Capture the cell that displays the provided text and extract its [x, y] central coordinate. 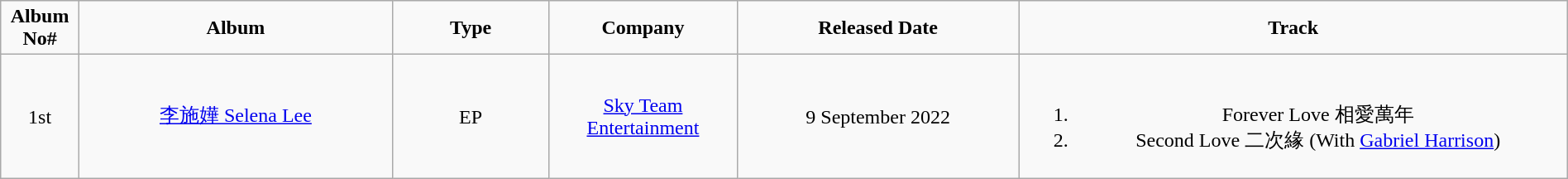
Album [235, 28]
9 September 2022 [878, 116]
李施嬅 Selena Lee [235, 116]
Released Date [878, 28]
EP [470, 116]
Track [1293, 28]
Forever Love 相愛萬年Second Love 二次緣 (With Gabriel Harrison) [1293, 116]
Album No# [40, 28]
Sky Team Entertainment [643, 116]
Type [470, 28]
Company [643, 28]
1st [40, 116]
